Find where the given text appears and provide that cell's center as (X, Y) coordinate. 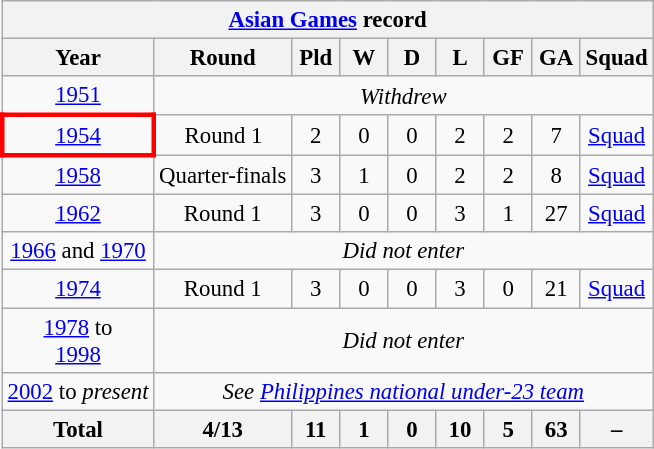
Total (78, 429)
2002 to present (78, 391)
D (412, 58)
1966 and 1970 (78, 251)
GA (556, 58)
Round (223, 58)
W (364, 58)
1974 (78, 289)
11 (316, 429)
Withdrew (404, 96)
See Philippines national under-23 team (404, 391)
L (460, 58)
1978 to 1998 (78, 340)
Year (78, 58)
5 (508, 429)
Quarter-finals (223, 176)
1962 (78, 214)
1951 (78, 96)
27 (556, 214)
1954 (78, 136)
Pld (316, 58)
Asian Games record (328, 20)
10 (460, 429)
1958 (78, 176)
4/13 (223, 429)
63 (556, 429)
GF (508, 58)
21 (556, 289)
– (616, 429)
8 (556, 176)
7 (556, 136)
